Provide the (X, Y) coordinate of the cell's center where the given text is located.  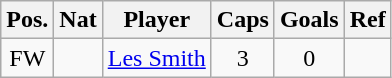
FW (28, 58)
Goals (309, 20)
Nat (78, 20)
0 (309, 58)
Player (156, 20)
Les Smith (156, 58)
Caps (242, 20)
Ref (368, 20)
Pos. (28, 20)
3 (242, 58)
